For the text-containing cell, return its midpoint in [x, y] coordinate format. 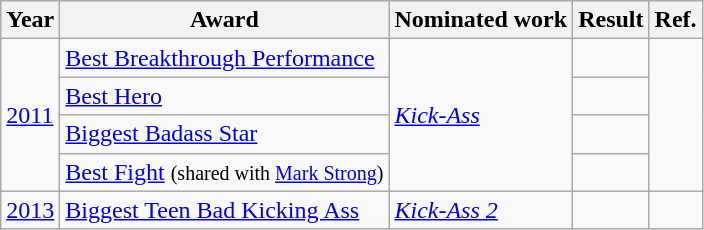
2013 [30, 210]
Best Fight (shared with Mark Strong) [224, 172]
Biggest Badass Star [224, 134]
Award [224, 20]
Best Hero [224, 96]
Best Breakthrough Performance [224, 58]
Biggest Teen Bad Kicking Ass [224, 210]
Nominated work [481, 20]
Result [611, 20]
Kick-Ass 2 [481, 210]
Year [30, 20]
2011 [30, 115]
Ref. [676, 20]
Kick-Ass [481, 115]
